Determine the (X, Y) coordinate at the center of the cell enclosing the given text.  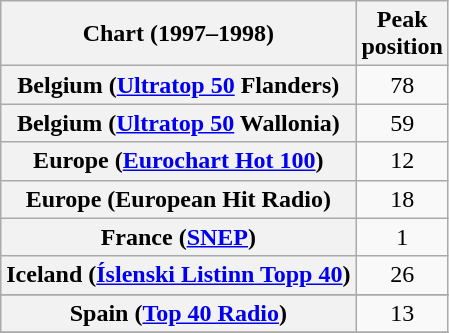
Belgium (Ultratop 50 Wallonia) (178, 123)
Spain (Top 40 Radio) (178, 313)
59 (402, 123)
Peakposition (402, 34)
Europe (Eurochart Hot 100) (178, 161)
Chart (1997–1998) (178, 34)
26 (402, 275)
78 (402, 85)
Belgium (Ultratop 50 Flanders) (178, 85)
France (SNEP) (178, 237)
13 (402, 313)
Iceland (Íslenski Listinn Topp 40) (178, 275)
1 (402, 237)
Europe (European Hit Radio) (178, 199)
18 (402, 199)
12 (402, 161)
